From the cell containing the given text, extract its center point as (x, y) coordinate. 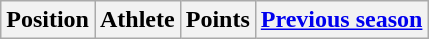
Previous season (342, 20)
Position (48, 20)
Athlete (137, 20)
Points (218, 20)
